Return the [x, y] coordinate for the center point of the cell that contains the specified text.  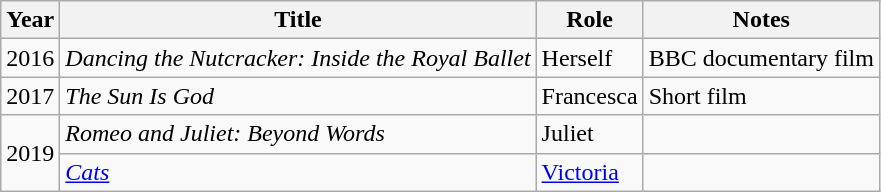
2019 [30, 153]
Cats [298, 172]
BBC documentary film [761, 58]
The Sun Is God [298, 96]
Dancing the Nutcracker: Inside the Royal Ballet [298, 58]
Year [30, 20]
2016 [30, 58]
Victoria [590, 172]
Short film [761, 96]
Notes [761, 20]
Title [298, 20]
2017 [30, 96]
Juliet [590, 134]
Francesca [590, 96]
Herself [590, 58]
Romeo and Juliet: Beyond Words [298, 134]
Role [590, 20]
